Find where the given text appears and provide that cell's center as (X, Y) coordinate. 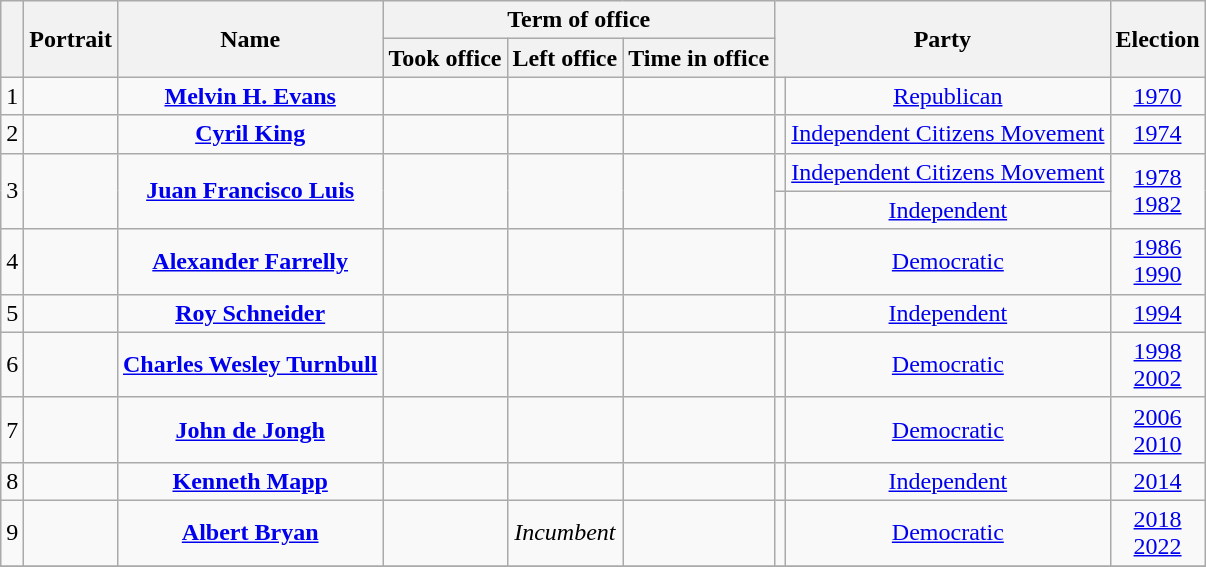
6 (12, 364)
7 (12, 430)
4 (12, 262)
1974 (1158, 134)
Juan Francisco Luis (250, 191)
Portrait (71, 39)
1994 (1158, 313)
3 (12, 191)
Name (250, 39)
1970 (1158, 96)
5 (12, 313)
Time in office (699, 58)
Left office (565, 58)
20182022 (1158, 532)
Republican (948, 96)
8 (12, 481)
Charles Wesley Turnbull (250, 364)
2014 (1158, 481)
Melvin H. Evans (250, 96)
Term of office (579, 20)
Albert Bryan (250, 532)
19982002 (1158, 364)
Roy Schneider (250, 313)
19781982 (1158, 191)
9 (12, 532)
Alexander Farrelly (250, 262)
20062010 (1158, 430)
Incumbent (565, 532)
19861990 (1158, 262)
Party (942, 39)
Kenneth Mapp (250, 481)
Cyril King (250, 134)
Election (1158, 39)
John de Jongh (250, 430)
2 (12, 134)
1 (12, 96)
Took office (445, 58)
